Capture the cell that displays the provided text and extract its [x, y] central coordinate. 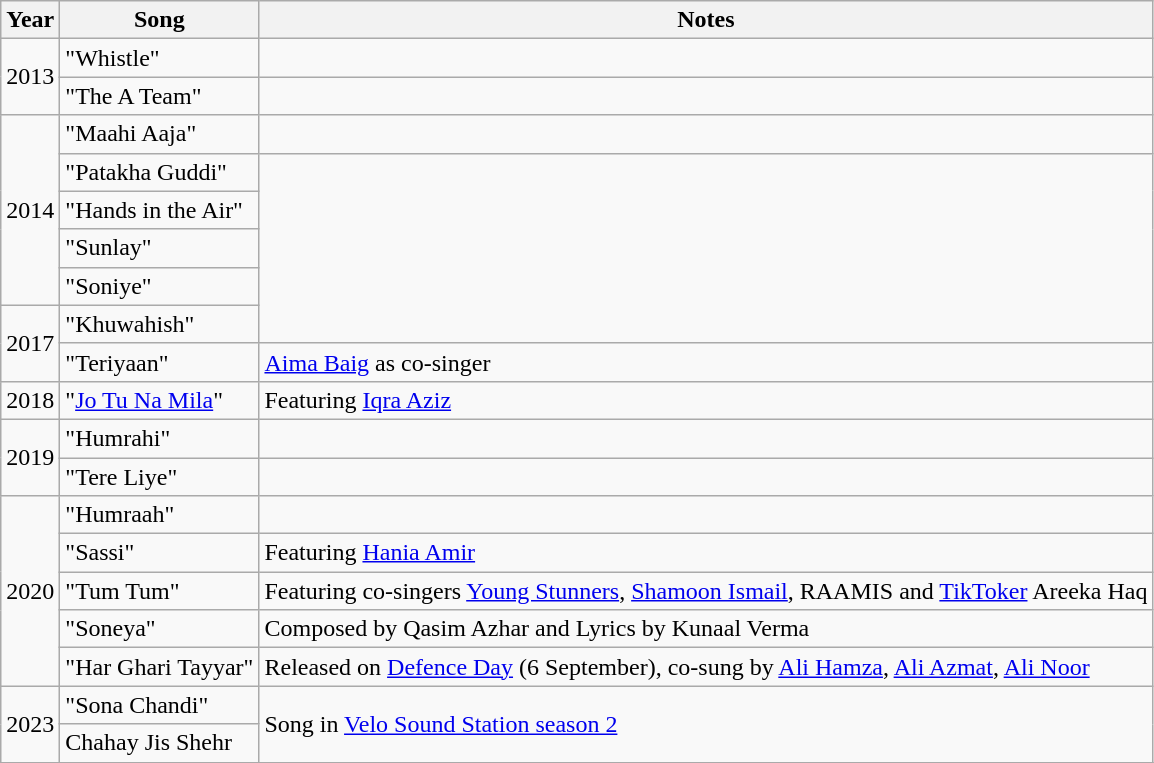
"Maahi Aaja" [160, 134]
"Sunlay" [160, 248]
"Soniye" [160, 286]
2018 [30, 400]
Featuring Hania Amir [706, 553]
Song [160, 20]
"Jo Tu Na Mila" [160, 400]
Composed by Qasim Azhar and Lyrics by Kunaal Verma [706, 629]
Year [30, 20]
Featuring co-singers Young Stunners, Shamoon Ismail, RAAMIS and TikToker Areeka Haq [706, 591]
Featuring Iqra Aziz [706, 400]
2014 [30, 210]
Song in Velo Sound Station season 2 [706, 724]
"Khuwahish" [160, 324]
"Hands in the Air" [160, 210]
"Whistle" [160, 58]
"Humraah" [160, 515]
"Sassi" [160, 553]
Released on Defence Day (6 September), co-sung by Ali Hamza, Ali Azmat, Ali Noor [706, 667]
"Humrahi" [160, 438]
"Har Ghari Tayyar" [160, 667]
"Patakha Guddi" [160, 172]
2017 [30, 343]
2020 [30, 591]
2019 [30, 457]
"The A Team" [160, 96]
"Tum Tum" [160, 591]
2023 [30, 724]
"Soneya" [160, 629]
Notes [706, 20]
"Tere Liye" [160, 477]
2013 [30, 77]
"Sona Chandi" [160, 705]
Chahay Jis Shehr [160, 743]
"Teriyaan" [160, 362]
Aima Baig as co-singer [706, 362]
